Determine the [X, Y] coordinate at the center of the cell enclosing the given text.  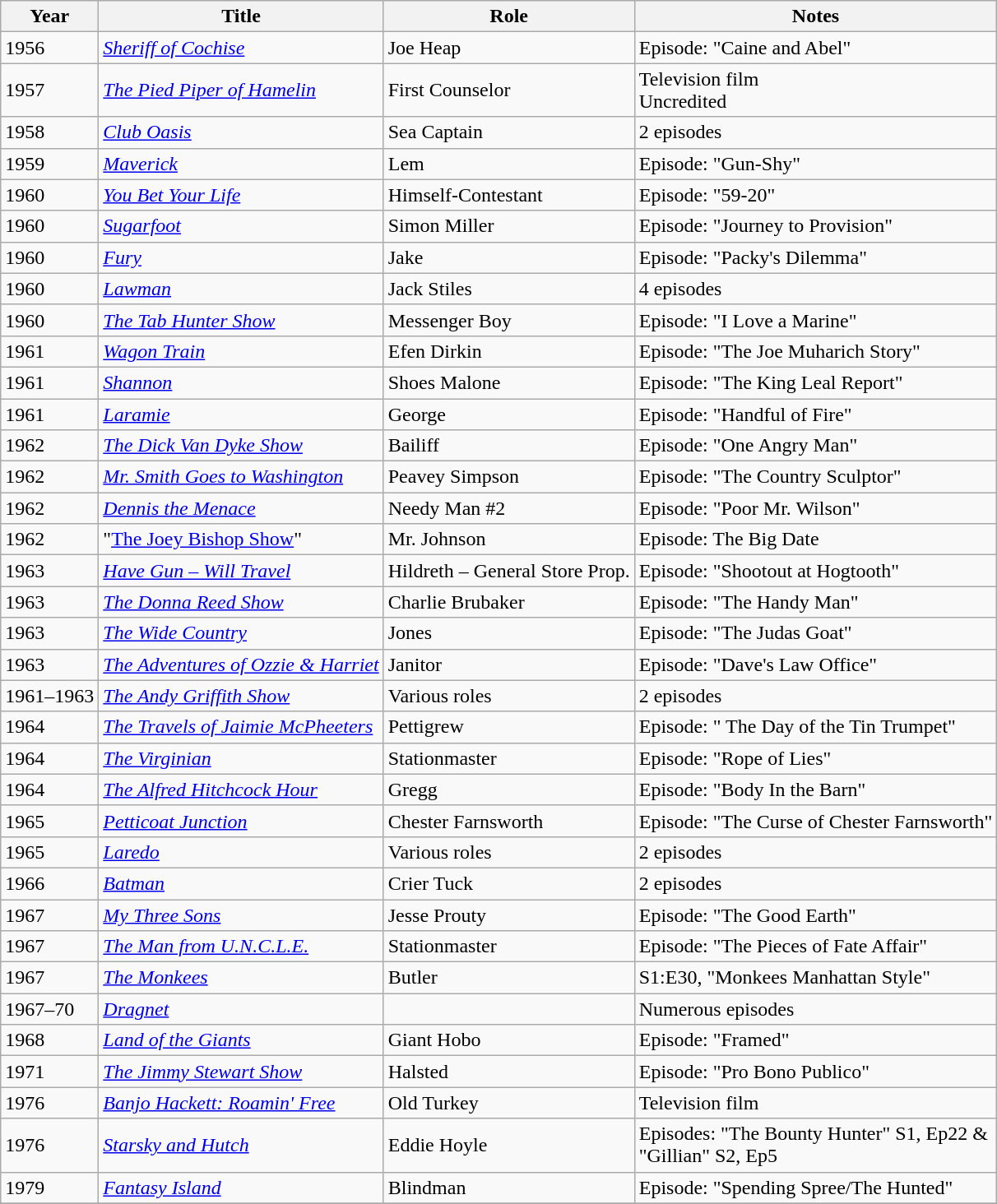
Sugarfoot [241, 226]
Notes [816, 16]
Lawman [241, 289]
Butler [508, 978]
The Dick Van Dyke Show [241, 446]
First Counselor [508, 90]
Joe Heap [508, 48]
Episode: "Journey to Provision" [816, 226]
The Travels of Jaimie McPheeters [241, 727]
Episode: "The Pieces of Fate Affair" [816, 947]
Episode: "Body In the Barn" [816, 790]
Jones [508, 633]
S1:E30, "Monkees Manhattan Style" [816, 978]
Dragnet [241, 1009]
Sheriff of Cochise [241, 48]
Mr. Johnson [508, 539]
"The Joey Bishop Show" [241, 539]
Shoes Malone [508, 382]
1961–1963 [49, 696]
Fury [241, 257]
1971 [49, 1072]
1966 [49, 883]
Maverick [241, 164]
Eddie Hoyle [508, 1145]
Episode: "The King Leal Report" [816, 382]
Episode: "Rope of Lies" [816, 758]
Efen Dirkin [508, 351]
Role [508, 16]
The Donna Reed Show [241, 602]
The Pied Piper of Hamelin [241, 90]
You Bet Your Life [241, 195]
Wagon Train [241, 351]
1959 [49, 164]
Episode: "I Love a Marine" [816, 320]
1957 [49, 90]
Lem [508, 164]
Jake [508, 257]
Messenger Boy [508, 320]
Title [241, 16]
Banjo Hackett: Roamin' Free [241, 1103]
Dennis the Menace [241, 508]
Peavey Simpson [508, 477]
The Andy Griffith Show [241, 696]
Episode: "Spending Spree/The Hunted" [816, 1188]
Fantasy Island [241, 1188]
Land of the Giants [241, 1040]
Episode: "Framed" [816, 1040]
Hildreth – General Store Prop. [508, 571]
Television film [816, 1103]
Needy Man #2 [508, 508]
Episode: "The Curse of Chester Farnsworth" [816, 821]
1958 [49, 132]
Have Gun – Will Travel [241, 571]
Episode: "The Handy Man" [816, 602]
Jack Stiles [508, 289]
Pettigrew [508, 727]
Gregg [508, 790]
1967–70 [49, 1009]
The Adventures of Ozzie & Harriet [241, 665]
Laredo [241, 852]
Charlie Brubaker [508, 602]
My Three Sons [241, 915]
The Jimmy Stewart Show [241, 1072]
Episode: "One Angry Man" [816, 446]
Petticoat Junction [241, 821]
Bailiff [508, 446]
Crier Tuck [508, 883]
Janitor [508, 665]
Halsted [508, 1072]
Television filmUncredited [816, 90]
4 episodes [816, 289]
Episode: "Shootout at Hogtooth" [816, 571]
1979 [49, 1188]
Starsky and Hutch [241, 1145]
1956 [49, 48]
Episode: "The Good Earth" [816, 915]
Giant Hobo [508, 1040]
The Tab Hunter Show [241, 320]
The Wide Country [241, 633]
Blindman [508, 1188]
The Monkees [241, 978]
The Man from U.N.C.L.E. [241, 947]
Episode: "59-20" [816, 195]
The Alfred Hitchcock Hour [241, 790]
Shannon [241, 382]
Numerous episodes [816, 1009]
Episode: "Caine and Abel" [816, 48]
Chester Farnsworth [508, 821]
Episode: "Gun-Shy" [816, 164]
Jesse Prouty [508, 915]
George [508, 414]
Episode: "The Judas Goat" [816, 633]
1968 [49, 1040]
Episode: "The Joe Muharich Story" [816, 351]
Episode: "The Country Sculptor" [816, 477]
Episodes: "The Bounty Hunter" S1, Ep22 &"Gillian" S2, Ep5 [816, 1145]
Laramie [241, 414]
Episode: "Dave's Law Office" [816, 665]
The Virginian [241, 758]
Episode: "Packy's Dilemma" [816, 257]
Himself-Contestant [508, 195]
Old Turkey [508, 1103]
Club Oasis [241, 132]
Episode: " The Day of the Tin Trumpet" [816, 727]
Episode: "Poor Mr. Wilson" [816, 508]
Batman [241, 883]
Mr. Smith Goes to Washington [241, 477]
Sea Captain [508, 132]
Year [49, 16]
Simon Miller [508, 226]
Episode: "Handful of Fire" [816, 414]
Episode: The Big Date [816, 539]
Episode: "Pro Bono Publico" [816, 1072]
